Extract the [x, y] coordinate from the center of the cell holding the provided text.  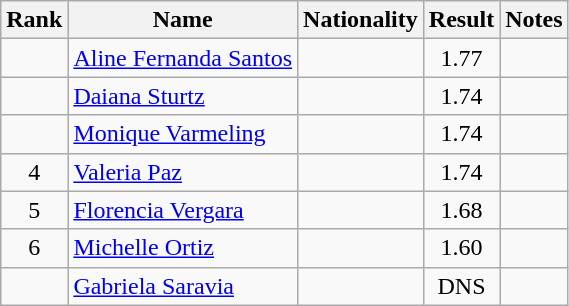
6 [34, 248]
1.60 [461, 248]
DNS [461, 286]
Aline Fernanda Santos [183, 58]
5 [34, 210]
Michelle Ortiz [183, 248]
1.77 [461, 58]
Monique Varmeling [183, 134]
Valeria Paz [183, 172]
Name [183, 20]
Florencia Vergara [183, 210]
4 [34, 172]
Rank [34, 20]
Nationality [361, 20]
Daiana Sturtz [183, 96]
Notes [534, 20]
1.68 [461, 210]
Result [461, 20]
Gabriela Saravia [183, 286]
